Locate the cell with the specified text and output its (X, Y) center coordinate. 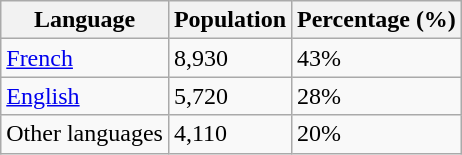
English (85, 96)
8,930 (230, 58)
5,720 (230, 96)
Language (85, 20)
French (85, 58)
4,110 (230, 134)
43% (377, 58)
28% (377, 96)
20% (377, 134)
Other languages (85, 134)
Percentage (%) (377, 20)
Population (230, 20)
